Return (X, Y) of the center of cell containing provided text 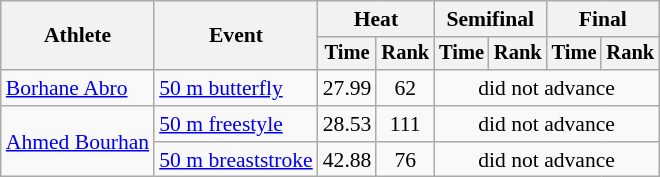
50 m butterfly (236, 88)
111 (405, 124)
62 (405, 88)
Semifinal (490, 19)
Heat (376, 19)
50 m freestyle (236, 124)
Final (603, 19)
Event (236, 36)
Borhane Abro (78, 88)
Ahmed Bourhan (78, 142)
27.99 (348, 88)
28.53 (348, 124)
Athlete (78, 36)
